Extract the [X, Y] coordinate from the center of the cell holding the provided text.  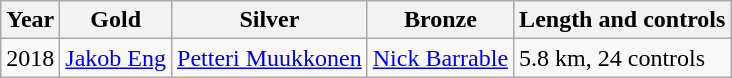
Bronze [440, 20]
Nick Barrable [440, 58]
Gold [116, 20]
Year [30, 20]
Jakob Eng [116, 58]
Length and controls [622, 20]
Petteri Muukkonen [270, 58]
2018 [30, 58]
5.8 km, 24 controls [622, 58]
Silver [270, 20]
